Return the [x, y] coordinate for the center point of the cell that contains the specified text.  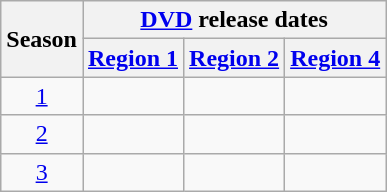
Season [42, 39]
Region 1 [132, 58]
Region 4 [336, 58]
2 [42, 134]
3 [42, 172]
DVD release dates [234, 20]
1 [42, 96]
Region 2 [234, 58]
